Identify which cell holds the provided text, then report its (X, Y) central coordinate. 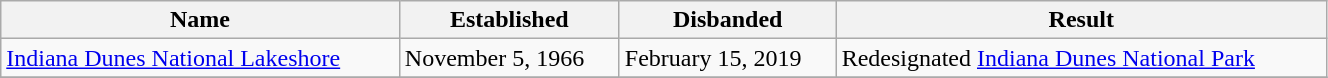
November 5, 1966 (509, 58)
Result (1081, 20)
February 15, 2019 (728, 58)
Established (509, 20)
Name (200, 20)
Disbanded (728, 20)
Indiana Dunes National Lakeshore (200, 58)
Redesignated Indiana Dunes National Park (1081, 58)
